Find where the given text appears and provide that cell's center as [x, y] coordinate. 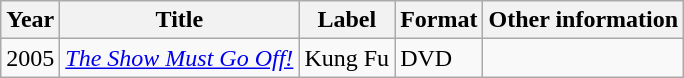
DVD [439, 58]
2005 [30, 58]
Format [439, 20]
Year [30, 20]
Other information [584, 20]
Title [180, 20]
The Show Must Go Off! [180, 58]
Label [347, 20]
Kung Fu [347, 58]
